Detect which cell encompasses the target text, then output its (x, y) center coordinate. 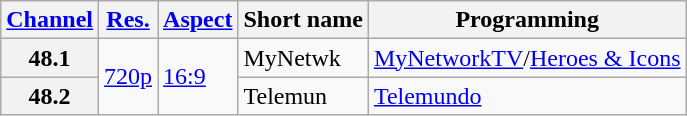
Channel (50, 20)
Aspect (198, 20)
Telemundo (527, 96)
MyNetwk (303, 58)
Telemun (303, 96)
48.2 (50, 96)
Short name (303, 20)
MyNetworkTV/Heroes & Icons (527, 58)
16:9 (198, 77)
Res. (128, 20)
Programming (527, 20)
48.1 (50, 58)
720p (128, 77)
